Provide the [X, Y] coordinate of the cell's center where the given text is located.  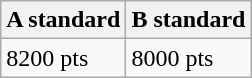
A standard [64, 20]
B standard [188, 20]
8200 pts [64, 58]
8000 pts [188, 58]
